Pinpoint the cell where the given text exists, returning its (X, Y) midpoint coordinate. 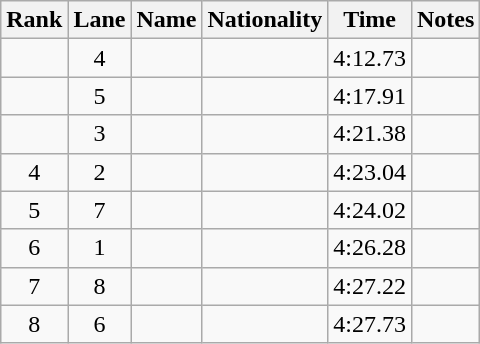
4:26.28 (370, 248)
Notes (445, 20)
4:24.02 (370, 210)
3 (100, 134)
4:17.91 (370, 96)
4:12.73 (370, 58)
4:21.38 (370, 134)
4:23.04 (370, 172)
4:27.73 (370, 324)
Name (166, 20)
2 (100, 172)
Lane (100, 20)
Time (370, 20)
Rank (34, 20)
4:27.22 (370, 286)
Nationality (265, 20)
1 (100, 248)
